Search for the cell housing the specified text and yield its (x, y) center coordinate. 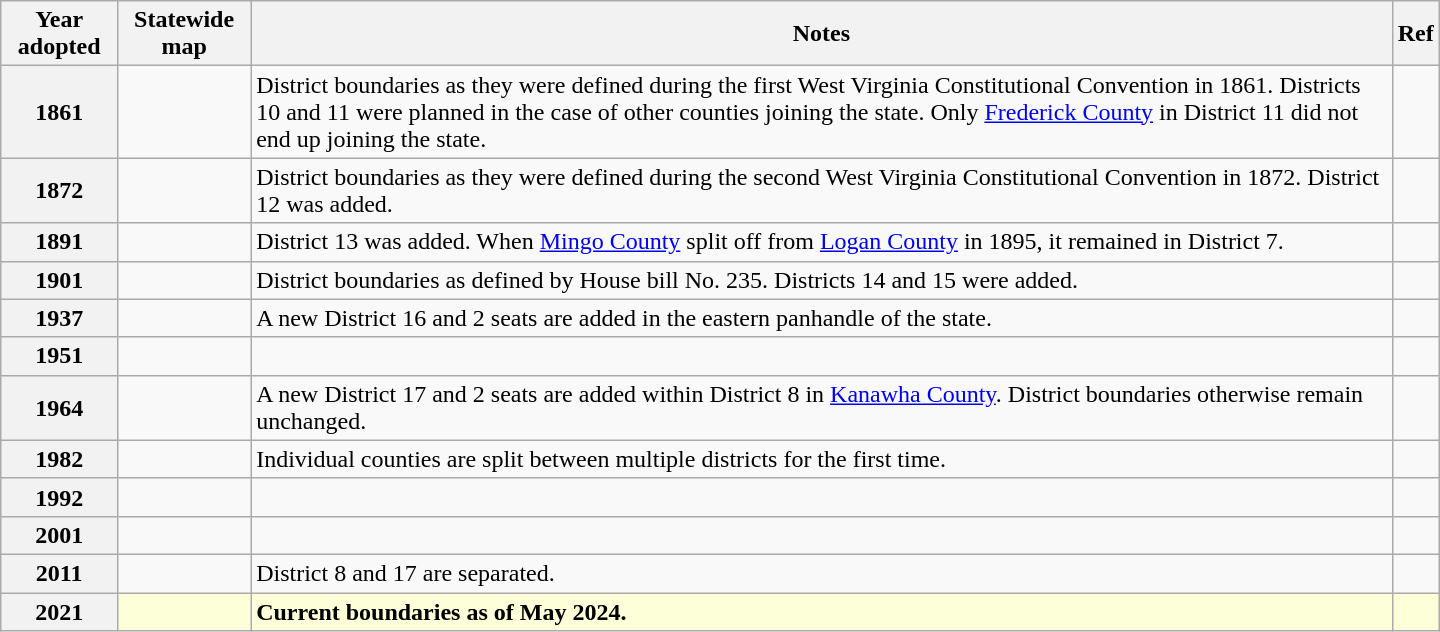
1872 (60, 190)
Statewide map (184, 34)
District 13 was added. When Mingo County split off from Logan County in 1895, it remained in District 7. (822, 242)
1992 (60, 497)
1937 (60, 318)
1861 (60, 112)
District boundaries as defined by House bill No. 235. Districts 14 and 15 were added. (822, 280)
A new District 17 and 2 seats are added within District 8 in Kanawha County. District boundaries otherwise remain unchanged. (822, 408)
Ref (1416, 34)
Current boundaries as of May 2024. (822, 611)
District 8 and 17 are separated. (822, 573)
District boundaries as they were defined during the second West Virginia Constitutional Convention in 1872. District 12 was added. (822, 190)
1901 (60, 280)
2021 (60, 611)
2001 (60, 535)
A new District 16 and 2 seats are added in the eastern panhandle of the state. (822, 318)
1964 (60, 408)
1951 (60, 356)
2011 (60, 573)
Notes (822, 34)
1891 (60, 242)
1982 (60, 459)
Individual counties are split between multiple districts for the first time. (822, 459)
Year adopted (60, 34)
